Extract the (X, Y) coordinate from the center of the cell holding the provided text.  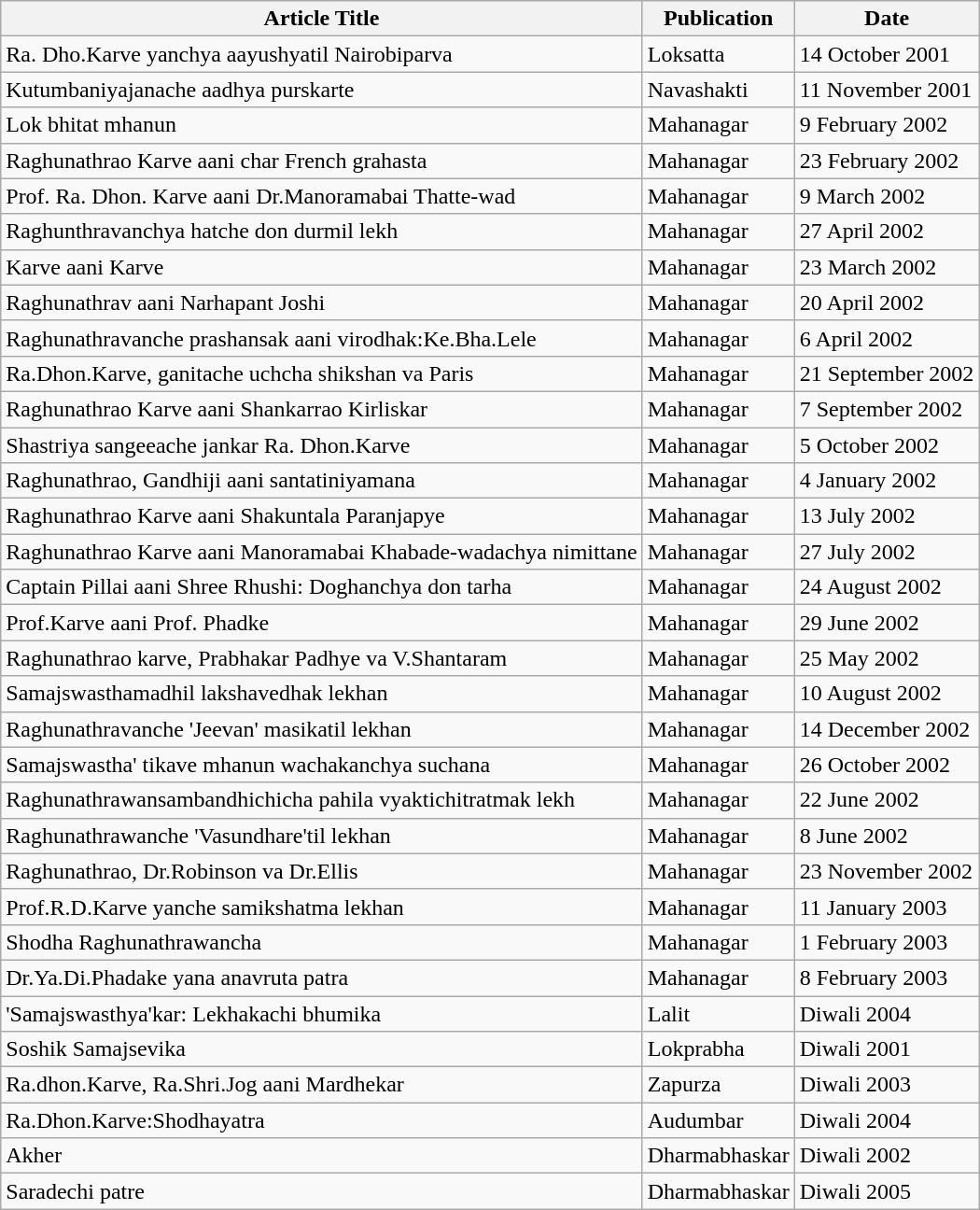
Raghunathrao, Gandhiji aani santatiniyamana (321, 481)
10 August 2002 (887, 694)
Samajswastha' tikave mhanun wachakanchya suchana (321, 765)
Ra.dhon.Karve, Ra.Shri.Jog aani Mardhekar (321, 1085)
25 May 2002 (887, 658)
Dr.Ya.Di.Phadake yana anavruta patra (321, 978)
24 August 2002 (887, 587)
9 March 2002 (887, 196)
Lok bhitat mhanun (321, 125)
8 June 2002 (887, 836)
Captain Pillai aani Shree Rhushi: Doghanchya don tarha (321, 587)
21 September 2002 (887, 373)
Raghunathrao Karve aani Shakuntala Paranjapye (321, 516)
Prof.R.D.Karve yanche samikshatma lekhan (321, 907)
26 October 2002 (887, 765)
8 February 2003 (887, 978)
Raghunathrao Karve aani Manoramabai Khabade-wadachya nimittane (321, 552)
Article Title (321, 19)
4 January 2002 (887, 481)
5 October 2002 (887, 445)
Diwali 2003 (887, 1085)
9 February 2002 (887, 125)
Raghunathrao Karve aani Shankarrao Kirliskar (321, 409)
Diwali 2002 (887, 1156)
14 December 2002 (887, 729)
Raghunthravanchya hatche don durmil lekh (321, 232)
Kutumbaniyajanache aadhya purskarte (321, 90)
23 March 2002 (887, 267)
Karve aani Karve (321, 267)
Raghunathrao, Dr.Robinson va Dr.Ellis (321, 871)
11 November 2001 (887, 90)
Ra.Dhon.Karve:Shodhayatra (321, 1120)
Prof. Ra. Dhon. Karve aani Dr.Manoramabai Thatte-wad (321, 196)
20 April 2002 (887, 302)
7 September 2002 (887, 409)
14 October 2001 (887, 54)
Shodha Raghunathrawancha (321, 942)
Loksatta (719, 54)
Raghunathrao karve, Prabhakar Padhye va V.Shantaram (321, 658)
Saradechi patre (321, 1191)
Prof.Karve aani Prof. Phadke (321, 623)
Publication (719, 19)
Raghunathravanche prashansak aani virodhak:Ke.Bha.Lele (321, 338)
Navashakti (719, 90)
22 June 2002 (887, 800)
Ra. Dho.Karve yanchya aayushyatil Nairobiparva (321, 54)
Date (887, 19)
Ra.Dhon.Karve, ganitache uchcha shikshan va Paris (321, 373)
Raghunathrao Karve aani char French grahasta (321, 161)
27 July 2002 (887, 552)
Raghunathravanche 'Jeevan' masikatil lekhan (321, 729)
Raghunathrawanche 'Vasundhare'til lekhan (321, 836)
1 February 2003 (887, 942)
Shastriya sangeeache jankar Ra. Dhon.Karve (321, 445)
Zapurza (719, 1085)
Diwali 2005 (887, 1191)
Raghunathrawansambandhichicha pahila vyaktichitratmak lekh (321, 800)
'Samajswasthya'kar: Lekhakachi bhumika (321, 1013)
23 November 2002 (887, 871)
13 July 2002 (887, 516)
27 April 2002 (887, 232)
Audumbar (719, 1120)
29 June 2002 (887, 623)
Raghunathrav aani Narhapant Joshi (321, 302)
Soshik Samajsevika (321, 1049)
Samajswasthamadhil lakshavedhak lekhan (321, 694)
Lalit (719, 1013)
23 February 2002 (887, 161)
Lokprabha (719, 1049)
6 April 2002 (887, 338)
Diwali 2001 (887, 1049)
Akher (321, 1156)
11 January 2003 (887, 907)
